From the cell containing the given text, extract its center point as (x, y) coordinate. 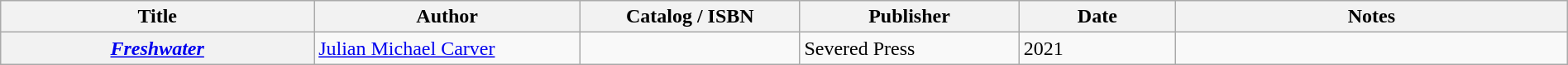
2021 (1097, 48)
Notes (1372, 17)
Date (1097, 17)
Freshwater (157, 48)
Severed Press (910, 48)
Catalog / ISBN (690, 17)
Title (157, 17)
Julian Michael Carver (447, 48)
Author (447, 17)
Publisher (910, 17)
